Extract the [X, Y] coordinate from the center of the cell holding the provided text.  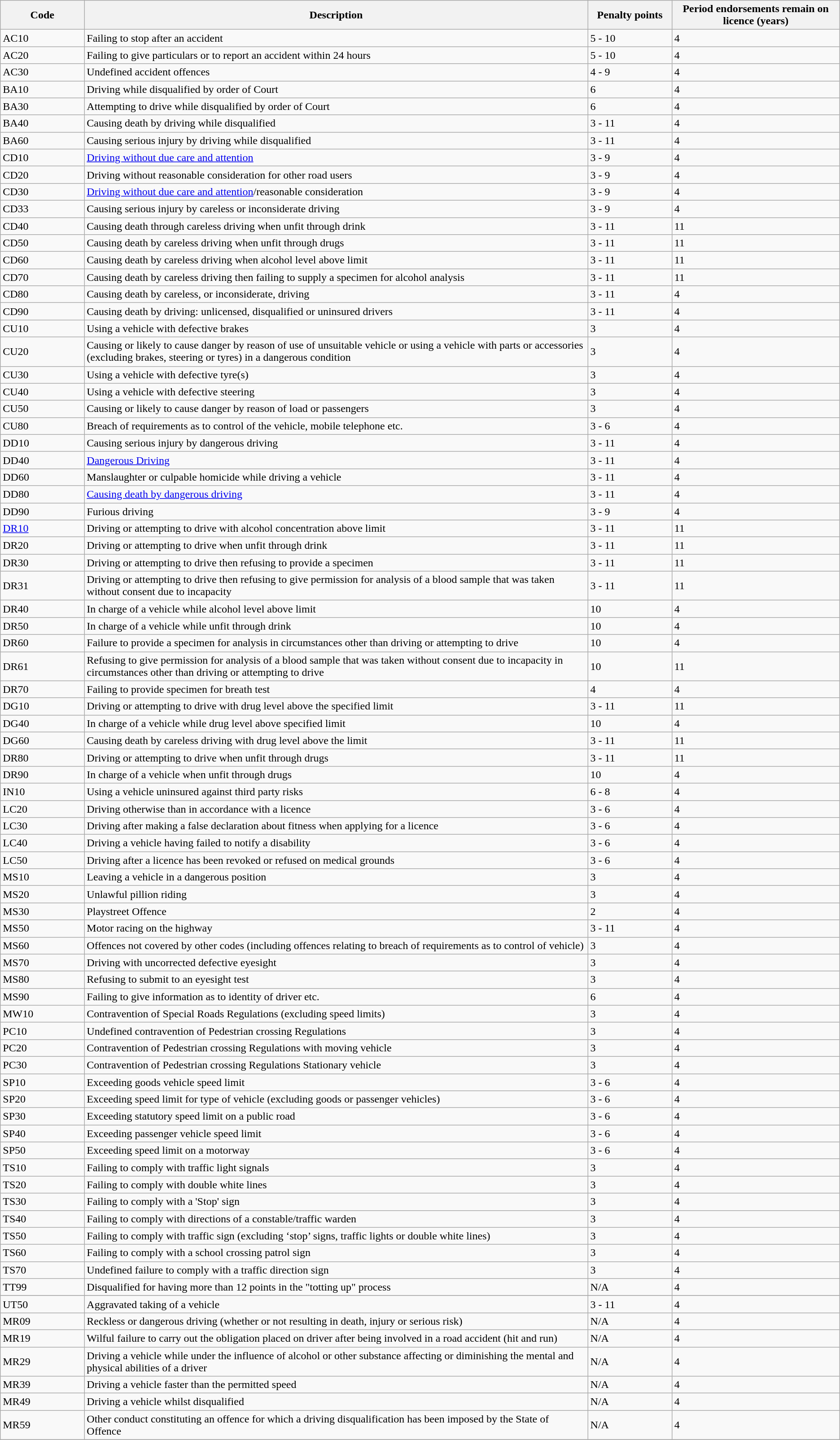
Causing death by driving while disqualified [336, 123]
Dangerous Driving [336, 460]
CD40 [42, 226]
DD10 [42, 443]
DG40 [42, 723]
Driving a vehicle whilst disqualified [336, 1402]
SP30 [42, 1116]
Playstreet Offence [336, 911]
MS30 [42, 911]
PC30 [42, 1065]
MW10 [42, 1014]
LC50 [42, 860]
Driving otherwise than in accordance with a licence [336, 809]
Causing serious injury by dangerous driving [336, 443]
TT99 [42, 1287]
CU10 [42, 328]
MS90 [42, 997]
Failing to stop after an accident [336, 38]
CD80 [42, 294]
DR20 [42, 546]
DR40 [42, 609]
Breach of requirements as to control of the vehicle, mobile telephone etc. [336, 426]
CD50 [42, 243]
Driving a vehicle having failed to notify a disability [336, 843]
SP20 [42, 1099]
BA10 [42, 89]
Causing death by careless, or inconsiderate, driving [336, 294]
Description [336, 15]
Failing to comply with traffic sign (excluding ‘stop’ signs, traffic lights or double white lines) [336, 1236]
DR61 [42, 666]
Code [42, 15]
DR31 [42, 586]
PC20 [42, 1048]
BA60 [42, 140]
TS40 [42, 1219]
TS30 [42, 1202]
LC30 [42, 826]
MS60 [42, 945]
Contravention of Special Roads Regulations (excluding speed limits) [336, 1014]
CU50 [42, 409]
Driving or attempting to drive then refusing to give permission for analysis of a blood sample that was taken without consent due to incapacity [336, 586]
Driving after making a false declaration about fitness when applying for a licence [336, 826]
Failing to provide specimen for breath test [336, 689]
CD20 [42, 175]
IN10 [42, 792]
Reckless or dangerous driving (whether or not resulting in death, injury or serious risk) [336, 1321]
Driving or attempting to drive with alcohol concentration above limit [336, 529]
DD40 [42, 460]
Driving without due care and attention/reasonable consideration [336, 192]
MR59 [42, 1425]
Motor racing on the highway [336, 928]
Failing to comply with traffic light signals [336, 1168]
Undefined contravention of Pedestrian crossing Regulations [336, 1031]
Undefined failure to comply with a traffic direction sign [336, 1270]
Driving without due care and attention [336, 158]
CU20 [42, 352]
TS60 [42, 1253]
Failing to comply with double white lines [336, 1185]
Driving or attempting to drive with drug level above the specified limit [336, 706]
Driving with uncorrected defective eyesight [336, 963]
MR19 [42, 1338]
DR70 [42, 689]
CD30 [42, 192]
Using a vehicle with defective steering [336, 392]
TS50 [42, 1236]
MR29 [42, 1361]
Driving a vehicle while under the influence of alcohol or other substance affecting or diminishing the mental and physical abilities of a driver [336, 1361]
MS10 [42, 877]
In charge of a vehicle while alcohol level above limit [336, 609]
Disqualified for having more than 12 points in the "totting up" process [336, 1287]
Contravention of Pedestrian crossing Regulations Stationary vehicle [336, 1065]
DR90 [42, 775]
BA40 [42, 123]
LC20 [42, 809]
SP40 [42, 1134]
Furious driving [336, 511]
SP50 [42, 1151]
AC30 [42, 72]
Undefined accident offences [336, 72]
Causing death by careless driving then failing to supply a specimen for alcohol analysis [336, 277]
BA30 [42, 106]
MR09 [42, 1321]
DR10 [42, 529]
MS80 [42, 980]
CD60 [42, 260]
Failing to comply with a 'Stop' sign [336, 1202]
SP10 [42, 1082]
Exceeding passenger vehicle speed limit [336, 1134]
MR49 [42, 1402]
DR60 [42, 643]
Aggravated taking of a vehicle [336, 1304]
Penalty points [630, 15]
Exceeding speed limit for type of vehicle (excluding goods or passenger vehicles) [336, 1099]
DR50 [42, 626]
6 - 8 [630, 792]
Manslaughter or culpable homicide while driving a vehicle [336, 477]
Unlawful pillion riding [336, 894]
DD60 [42, 477]
AC20 [42, 55]
PC10 [42, 1031]
CD10 [42, 158]
Causing serious injury by driving while disqualified [336, 140]
Causing death by driving: unlicensed, disqualified or uninsured drivers [336, 311]
Leaving a vehicle in a dangerous position [336, 877]
Exceeding speed limit on a motorway [336, 1151]
Causing death by careless driving when unfit through drugs [336, 243]
TS20 [42, 1185]
Using a vehicle with defective brakes [336, 328]
Driving after a licence has been revoked or refused on medical grounds [336, 860]
CD70 [42, 277]
MR39 [42, 1385]
UT50 [42, 1304]
4 - 9 [630, 72]
Causing death through careless driving when unfit through drink [336, 226]
DG60 [42, 740]
TS70 [42, 1270]
Refusing to submit to an eyesight test [336, 980]
DD80 [42, 494]
CU40 [42, 392]
Driving without reasonable consideration for other road users [336, 175]
Period endorsements remain on licence (years) [756, 15]
In charge of a vehicle when unfit through drugs [336, 775]
Driving or attempting to drive then refusing to provide a specimen [336, 563]
Causing death by careless driving with drug level above the limit [336, 740]
Driving while disqualified by order of Court [336, 89]
Causing death by dangerous driving [336, 494]
Causing serious injury by careless or inconsiderate driving [336, 209]
Failing to comply with directions of a constable/traffic warden [336, 1219]
CU30 [42, 375]
MS70 [42, 963]
Offences not covered by other codes (including offences relating to breach of requirements as to control of vehicle) [336, 945]
Driving a vehicle faster than the permitted speed [336, 1385]
AC10 [42, 38]
MS20 [42, 894]
Other conduct constituting an offence for which a driving disqualification has been imposed by the State of Offence [336, 1425]
MS50 [42, 928]
Failing to give information as to identity of driver etc. [336, 997]
2 [630, 911]
DR80 [42, 757]
DD90 [42, 511]
CD90 [42, 311]
In charge of a vehicle while unfit through drink [336, 626]
Driving or attempting to drive when unfit through drink [336, 546]
Failing to comply with a school crossing patrol sign [336, 1253]
Contravention of Pedestrian crossing Regulations with moving vehicle [336, 1048]
DG10 [42, 706]
Failing to give particulars or to report an accident within 24 hours [336, 55]
Using a vehicle with defective tyre(s) [336, 375]
In charge of a vehicle while drug level above specified limit [336, 723]
CD33 [42, 209]
Exceeding goods vehicle speed limit [336, 1082]
CU80 [42, 426]
Causing or likely to cause danger by reason of load or passengers [336, 409]
Failure to provide a specimen for analysis in circumstances other than driving or attempting to drive [336, 643]
Wilful failure to carry out the obligation placed on driver after being involved in a road accident (hit and run) [336, 1338]
Using a vehicle uninsured against third party risks [336, 792]
Attempting to drive while disqualified by order of Court [336, 106]
Causing death by careless driving when alcohol level above limit [336, 260]
DR30 [42, 563]
Driving or attempting to drive when unfit through drugs [336, 757]
TS10 [42, 1168]
Exceeding statutory speed limit on a public road [336, 1116]
LC40 [42, 843]
